Find where the given text appears and provide that cell's center as (X, Y) coordinate. 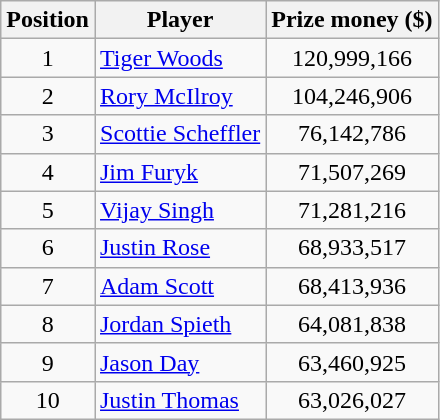
10 (48, 400)
104,246,906 (352, 96)
71,507,269 (352, 172)
Jim Furyk (180, 172)
120,999,166 (352, 58)
68,413,936 (352, 286)
2 (48, 96)
Tiger Woods (180, 58)
71,281,216 (352, 210)
Scottie Scheffler (180, 134)
3 (48, 134)
5 (48, 210)
64,081,838 (352, 324)
Player (180, 20)
Justin Rose (180, 248)
Justin Thomas (180, 400)
63,026,027 (352, 400)
7 (48, 286)
Vijay Singh (180, 210)
1 (48, 58)
4 (48, 172)
Prize money ($) (352, 20)
Rory McIlroy (180, 96)
8 (48, 324)
Position (48, 20)
68,933,517 (352, 248)
6 (48, 248)
Jason Day (180, 362)
Adam Scott (180, 286)
63,460,925 (352, 362)
76,142,786 (352, 134)
Jordan Spieth (180, 324)
9 (48, 362)
